Extract the [x, y] coordinate from the center of the cell holding the provided text.  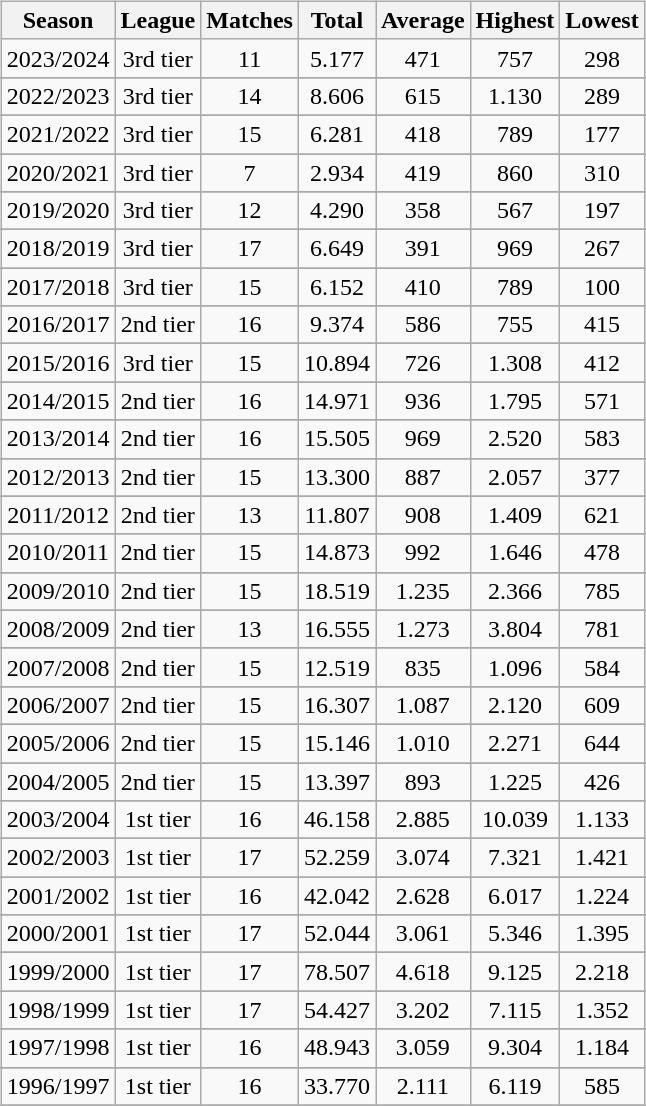
2.520 [515, 439]
2022/2023 [58, 96]
42.042 [336, 896]
12.519 [336, 667]
2.057 [515, 477]
887 [424, 477]
2008/2009 [58, 629]
615 [424, 96]
2.111 [424, 1086]
Lowest [602, 20]
3.804 [515, 629]
10.039 [515, 820]
1.184 [602, 1048]
54.427 [336, 1010]
2.366 [515, 591]
52.259 [336, 858]
6.017 [515, 896]
267 [602, 249]
908 [424, 515]
2002/2003 [58, 858]
48.943 [336, 1048]
78.507 [336, 972]
13.397 [336, 781]
13.300 [336, 477]
6.649 [336, 249]
298 [602, 58]
755 [515, 325]
2006/2007 [58, 705]
1.235 [424, 591]
781 [602, 629]
14.971 [336, 401]
3.074 [424, 858]
1996/1997 [58, 1086]
League [158, 20]
2.628 [424, 896]
2.218 [602, 972]
2.885 [424, 820]
177 [602, 134]
1.646 [515, 553]
415 [602, 325]
391 [424, 249]
2010/2011 [58, 553]
585 [602, 1086]
3.061 [424, 934]
2017/2018 [58, 287]
1.096 [515, 667]
419 [424, 173]
5.346 [515, 934]
835 [424, 667]
621 [602, 515]
12 [250, 211]
2001/2002 [58, 896]
358 [424, 211]
2014/2015 [58, 401]
2004/2005 [58, 781]
478 [602, 553]
2020/2021 [58, 173]
1.224 [602, 896]
586 [424, 325]
2007/2008 [58, 667]
410 [424, 287]
197 [602, 211]
583 [602, 439]
2015/2016 [58, 363]
6.281 [336, 134]
Average [424, 20]
2012/2013 [58, 477]
16.555 [336, 629]
2000/2001 [58, 934]
16.307 [336, 705]
1.795 [515, 401]
2011/2012 [58, 515]
377 [602, 477]
100 [602, 287]
5.177 [336, 58]
757 [515, 58]
992 [424, 553]
10.894 [336, 363]
2023/2024 [58, 58]
2.271 [515, 743]
609 [602, 705]
11 [250, 58]
7.115 [515, 1010]
471 [424, 58]
18.519 [336, 591]
1999/2000 [58, 972]
1997/1998 [58, 1048]
785 [602, 591]
1.421 [602, 858]
9.374 [336, 325]
1.225 [515, 781]
9.125 [515, 972]
936 [424, 401]
Matches [250, 20]
412 [602, 363]
1998/1999 [58, 1010]
6.152 [336, 287]
2016/2017 [58, 325]
14 [250, 96]
571 [602, 401]
584 [602, 667]
1.087 [424, 705]
1.409 [515, 515]
4.290 [336, 211]
2018/2019 [58, 249]
7 [250, 173]
860 [515, 173]
11.807 [336, 515]
1.308 [515, 363]
2021/2022 [58, 134]
893 [424, 781]
6.119 [515, 1086]
567 [515, 211]
1.130 [515, 96]
Total [336, 20]
3.059 [424, 1048]
46.158 [336, 820]
14.873 [336, 553]
2013/2014 [58, 439]
1.010 [424, 743]
3.202 [424, 1010]
4.618 [424, 972]
15.505 [336, 439]
Season [58, 20]
52.044 [336, 934]
2.120 [515, 705]
Highest [515, 20]
2.934 [336, 173]
1.133 [602, 820]
33.770 [336, 1086]
1.273 [424, 629]
7.321 [515, 858]
289 [602, 96]
418 [424, 134]
644 [602, 743]
9.304 [515, 1048]
310 [602, 173]
2003/2004 [58, 820]
8.606 [336, 96]
15.146 [336, 743]
2009/2010 [58, 591]
1.352 [602, 1010]
1.395 [602, 934]
726 [424, 363]
2019/2020 [58, 211]
426 [602, 781]
2005/2006 [58, 743]
